Capture the cell that displays the provided text and extract its [x, y] central coordinate. 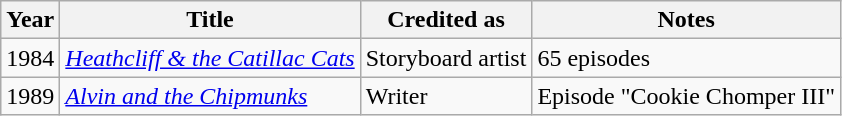
Storyboard artist [446, 58]
Alvin and the Chipmunks [210, 96]
1989 [30, 96]
1984 [30, 58]
65 episodes [686, 58]
Heathcliff & the Catillac Cats [210, 58]
Title [210, 20]
Writer [446, 96]
Episode "Cookie Chomper III" [686, 96]
Credited as [446, 20]
Year [30, 20]
Notes [686, 20]
